Pinpoint the cell where the given text exists, returning its (x, y) midpoint coordinate. 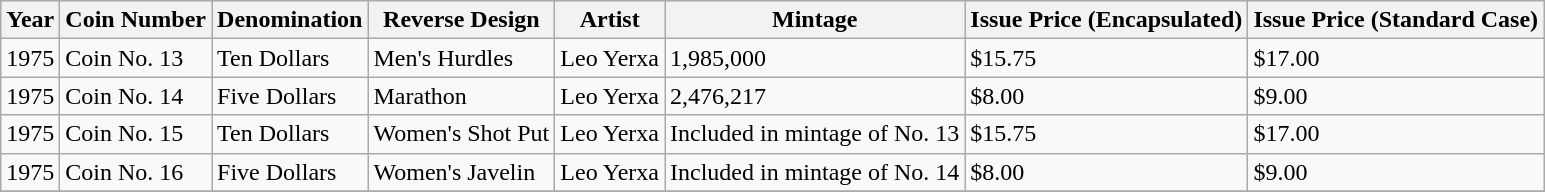
Women's Shot Put (462, 134)
Coin Number (136, 20)
Issue Price (Standard Case) (1396, 20)
Artist (610, 20)
Coin No. 16 (136, 172)
Women's Javelin (462, 172)
Denomination (290, 20)
Coin No. 15 (136, 134)
Marathon (462, 96)
Issue Price (Encapsulated) (1106, 20)
Year (30, 20)
Coin No. 13 (136, 58)
Mintage (814, 20)
Included in mintage of No. 14 (814, 172)
Included in mintage of No. 13 (814, 134)
2,476,217 (814, 96)
Reverse Design (462, 20)
Men's Hurdles (462, 58)
1,985,000 (814, 58)
Coin No. 14 (136, 96)
